Identify which cell holds the provided text, then report its [x, y] central coordinate. 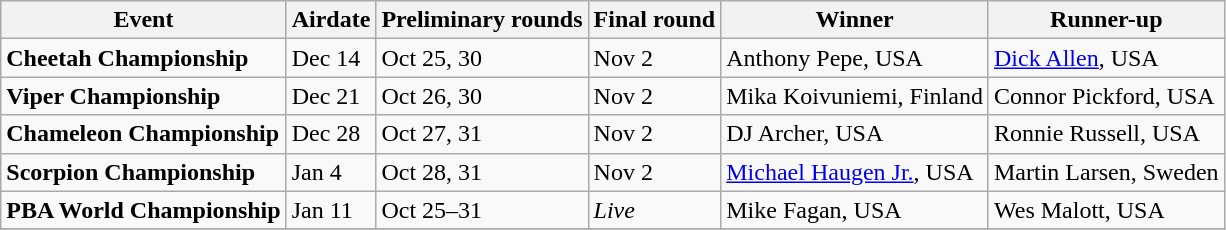
Jan 4 [331, 172]
Martin Larsen, Sweden [1106, 172]
Final round [654, 20]
Viper Championship [144, 96]
Mike Fagan, USA [855, 210]
Chameleon Championship [144, 134]
Dec 28 [331, 134]
Cheetah Championship [144, 58]
Anthony Pepe, USA [855, 58]
Oct 26, 30 [482, 96]
Dec 14 [331, 58]
Live [654, 210]
Jan 11 [331, 210]
Scorpion Championship [144, 172]
Dick Allen, USA [1106, 58]
Wes Malott, USA [1106, 210]
Mika Koivuniemi, Finland [855, 96]
Connor Pickford, USA [1106, 96]
Dec 21 [331, 96]
Preliminary rounds [482, 20]
Oct 27, 31 [482, 134]
Oct 25, 30 [482, 58]
Oct 28, 31 [482, 172]
Ronnie Russell, USA [1106, 134]
Michael Haugen Jr., USA [855, 172]
Winner [855, 20]
Airdate [331, 20]
Oct 25–31 [482, 210]
DJ Archer, USA [855, 134]
Runner-up [1106, 20]
PBA World Championship [144, 210]
Event [144, 20]
